Return (X, Y) of the center of cell containing provided text 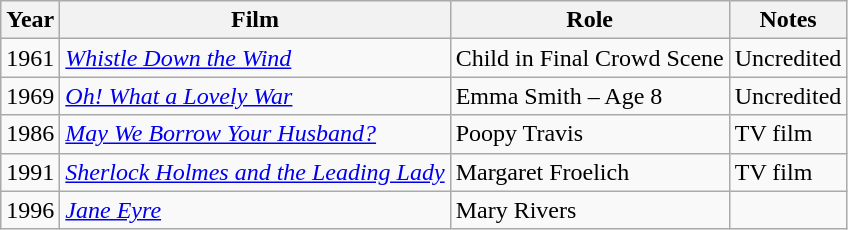
1996 (30, 210)
1969 (30, 96)
Margaret Froelich (590, 172)
Notes (788, 20)
Jane Eyre (255, 210)
Year (30, 20)
Poopy Travis (590, 134)
Sherlock Holmes and the Leading Lady (255, 172)
1961 (30, 58)
Whistle Down the Wind (255, 58)
Child in Final Crowd Scene (590, 58)
Film (255, 20)
May We Borrow Your Husband? (255, 134)
Mary Rivers (590, 210)
1991 (30, 172)
Role (590, 20)
Oh! What a Lovely War (255, 96)
Emma Smith – Age 8 (590, 96)
1986 (30, 134)
